Provide the [x, y] coordinate of the cell's center where the given text is located.  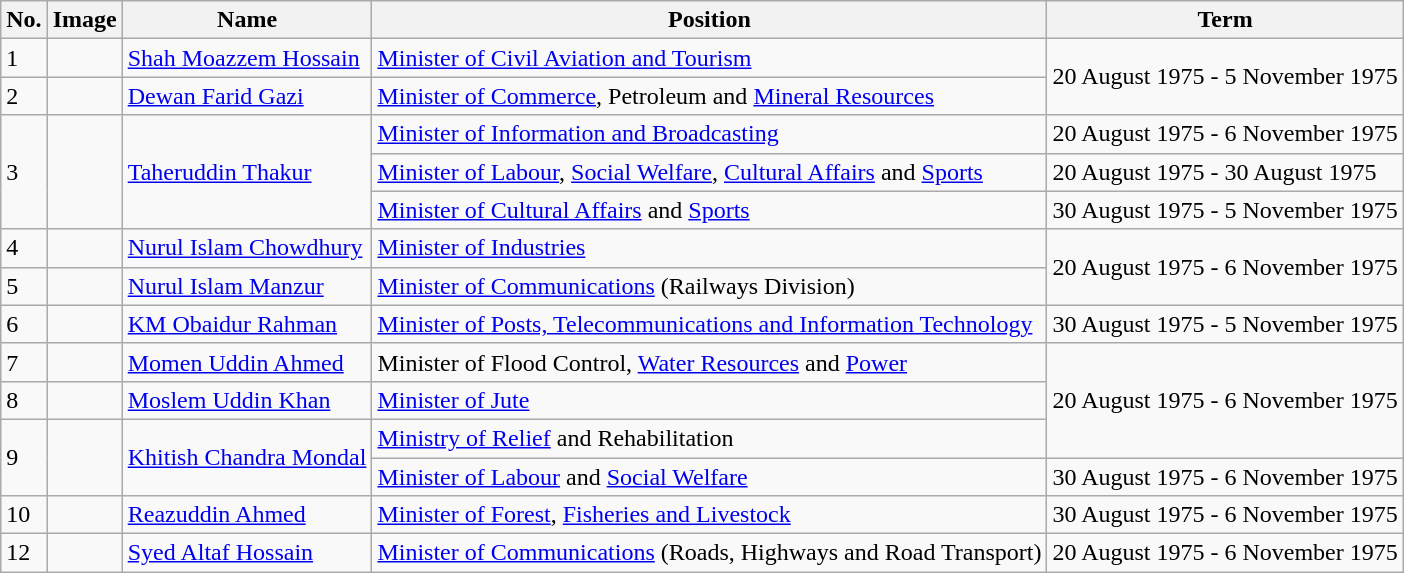
9 [24, 457]
6 [24, 324]
4 [24, 248]
Minister of Information and Broadcasting [710, 134]
Nurul Islam Chowdhury [247, 248]
20 August 1975 - 5 November 1975 [1225, 77]
Shah Moazzem Hossain [247, 58]
Minister of Posts, Telecommunications and Information Technology [710, 324]
Name [247, 20]
Taheruddin Thakur [247, 172]
Minister of Labour, Social Welfare, Cultural Affairs and Sports [710, 172]
12 [24, 553]
Nurul Islam Manzur [247, 286]
Image [84, 20]
Syed Altaf Hossain [247, 553]
Minister of Commerce, Petroleum and Mineral Resources [710, 96]
Minister of Forest, Fisheries and Livestock [710, 515]
No. [24, 20]
5 [24, 286]
8 [24, 400]
Dewan Farid Gazi [247, 96]
Khitish Chandra Mondal [247, 457]
KM Obaidur Rahman [247, 324]
Minister of Cultural Affairs and Sports [710, 210]
20 August 1975 - 30 August 1975 [1225, 172]
Ministry of Relief and Rehabilitation [710, 438]
3 [24, 172]
2 [24, 96]
Momen Uddin Ahmed [247, 362]
Minister of Communications (Roads, Highways and Road Transport) [710, 553]
1 [24, 58]
Minister of Jute [710, 400]
10 [24, 515]
Position [710, 20]
Minister of Communications (Railways Division) [710, 286]
Reazuddin Ahmed [247, 515]
Term [1225, 20]
7 [24, 362]
Minister of Flood Control, Water Resources and Power [710, 362]
Moslem Uddin Khan [247, 400]
Minister of Labour and Social Welfare [710, 477]
Minister of Industries [710, 248]
Minister of Civil Aviation and Tourism [710, 58]
